Extract the [x, y] coordinate from the center of the cell holding the provided text.  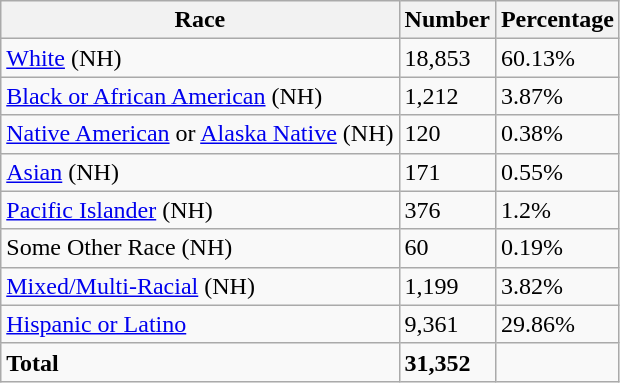
1,199 [447, 286]
Native American or Alaska Native (NH) [200, 134]
Black or African American (NH) [200, 96]
18,853 [447, 58]
Hispanic or Latino [200, 324]
Pacific Islander (NH) [200, 210]
9,361 [447, 324]
Total [200, 362]
Number [447, 20]
1.2% [557, 210]
0.19% [557, 248]
1,212 [447, 96]
171 [447, 172]
60 [447, 248]
Mixed/Multi-Racial (NH) [200, 286]
0.55% [557, 172]
White (NH) [200, 58]
Asian (NH) [200, 172]
29.86% [557, 324]
Percentage [557, 20]
376 [447, 210]
31,352 [447, 362]
60.13% [557, 58]
Race [200, 20]
Some Other Race (NH) [200, 248]
0.38% [557, 134]
3.87% [557, 96]
120 [447, 134]
3.82% [557, 286]
